Return the (X, Y) coordinate for the center point of the cell that contains the specified text.  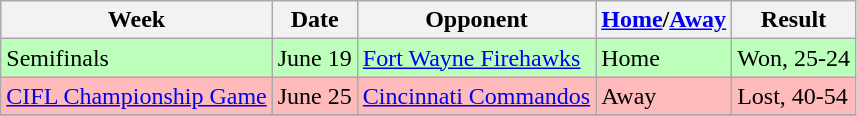
CIFL Championship Game (137, 96)
Semifinals (137, 58)
June 25 (314, 96)
Away (664, 96)
Opponent (476, 20)
Date (314, 20)
Fort Wayne Firehawks (476, 58)
Result (794, 20)
Won, 25-24 (794, 58)
June 19 (314, 58)
Cincinnati Commandos (476, 96)
Home/Away (664, 20)
Lost, 40-54 (794, 96)
Home (664, 58)
Week (137, 20)
